Provide the (x, y) coordinate of the cell's center where the given text is located.  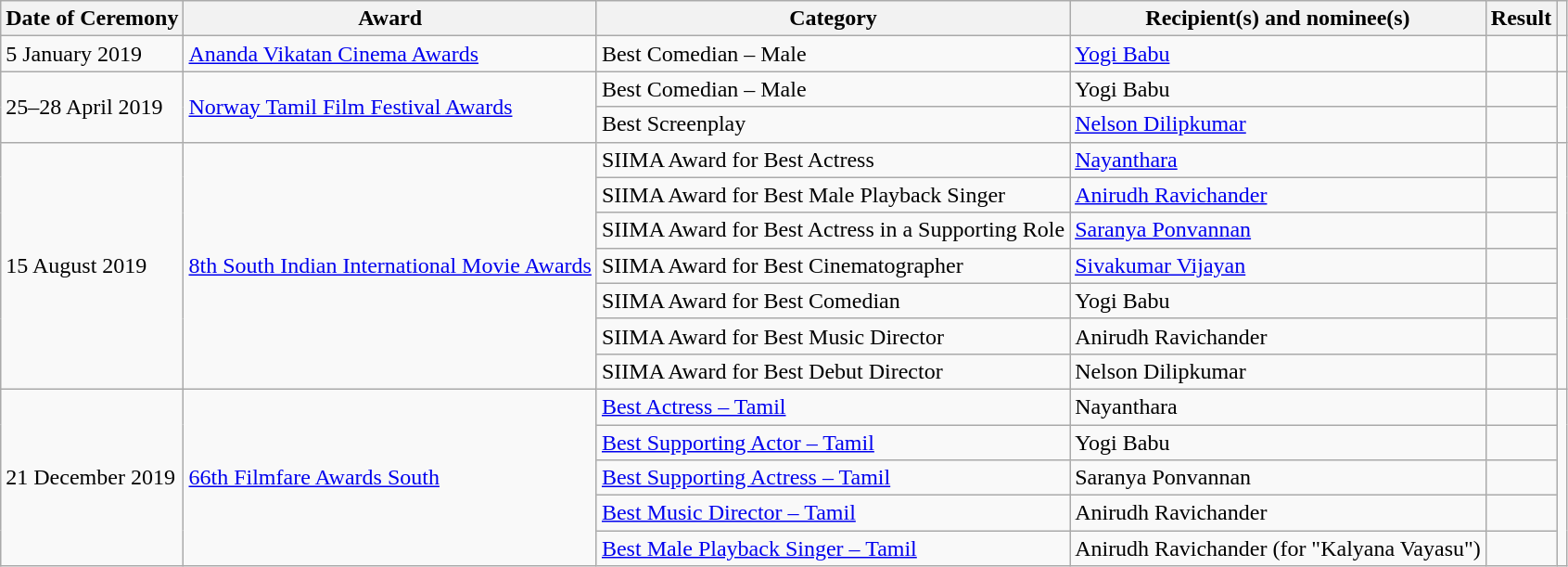
SIIMA Award for Best Comedian (833, 301)
21 December 2019 (93, 477)
Category (833, 19)
SIIMA Award for Best Actress (833, 160)
Recipient(s) and nominee(s) (1278, 19)
Anirudh Ravichander (for "Kalyana Vayasu") (1278, 548)
Best Supporting Actress – Tamil (833, 478)
Ananda Vikatan Cinema Awards (389, 54)
Best Male Playback Singer – Tamil (833, 548)
25–28 April 2019 (93, 107)
SIIMA Award for Best Music Director (833, 336)
Norway Tamil Film Festival Awards (389, 107)
SIIMA Award for Best Male Playback Singer (833, 195)
Best Screenplay (833, 124)
Best Actress – Tamil (833, 406)
5 January 2019 (93, 54)
Date of Ceremony (93, 19)
Best Supporting Actor – Tamil (833, 443)
SIIMA Award for Best Debut Director (833, 371)
15 August 2019 (93, 265)
Sivakumar Vijayan (1278, 265)
SIIMA Award for Best Actress in a Supporting Role (833, 230)
Best Music Director – Tamil (833, 513)
SIIMA Award for Best Cinematographer (833, 265)
66th Filmfare Awards South (389, 477)
Result (1521, 19)
8th South Indian International Movie Awards (389, 265)
Award (389, 19)
